Scan for the cell matching the given text and deliver its [X, Y] coordinate at center. 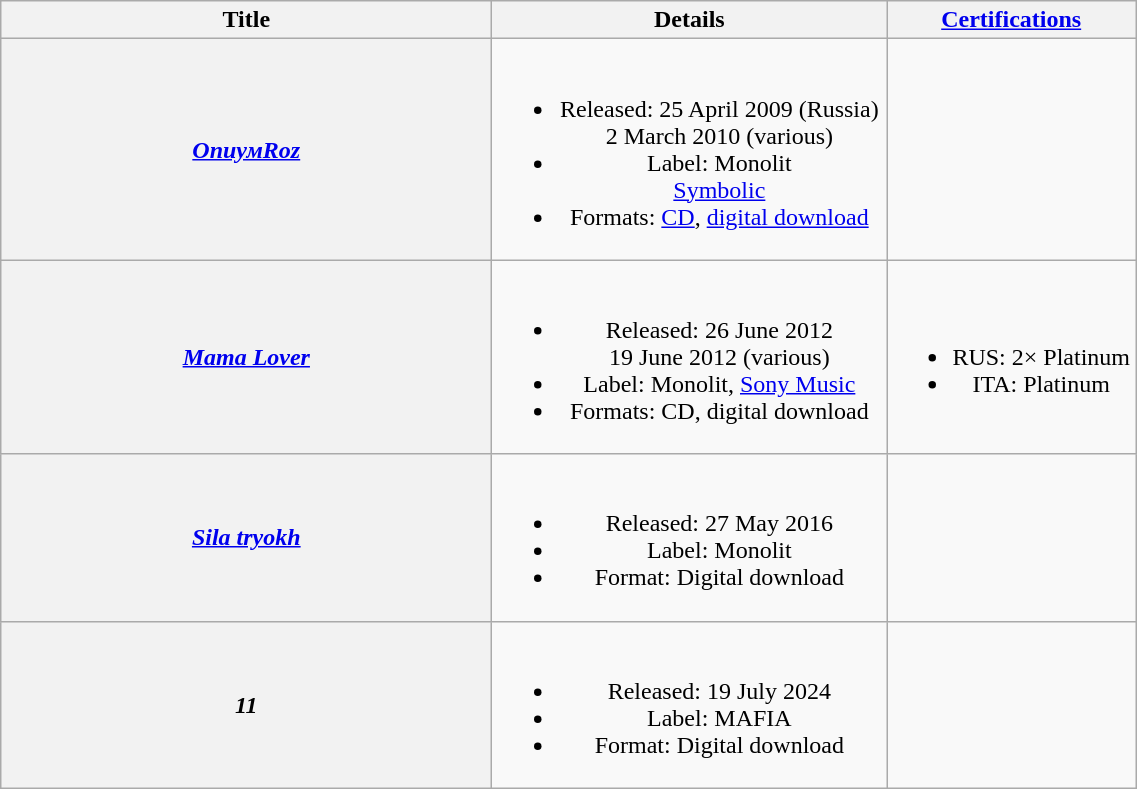
Certifications [1012, 20]
Title [246, 20]
ОпиумRoz [246, 150]
Sila tryokh [246, 538]
Released: 19 July 2024Label: MAFIAFormat: Digital download [690, 704]
Released: 25 April 2009 (Russia)2 March 2010 (various)Label: MonolitSymbolicFormats: CD, digital download [690, 150]
Mama Lover [246, 357]
Details [690, 20]
11 [246, 704]
Released: 26 June 201219 June 2012 (various)Label: Monolit, Sony MusicFormats: CD, digital download [690, 357]
RUS: 2× PlatinumITA: Platinum [1012, 357]
Released: 27 May 2016Label: MonolitFormat: Digital download [690, 538]
